Search for the cell housing the specified text and yield its (x, y) center coordinate. 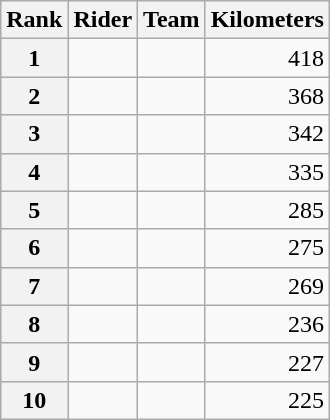
275 (267, 248)
Team (172, 20)
4 (34, 172)
236 (267, 324)
342 (267, 134)
368 (267, 96)
225 (267, 400)
227 (267, 362)
269 (267, 286)
Kilometers (267, 20)
2 (34, 96)
285 (267, 210)
7 (34, 286)
1 (34, 58)
9 (34, 362)
Rank (34, 20)
335 (267, 172)
418 (267, 58)
6 (34, 248)
5 (34, 210)
10 (34, 400)
Rider (103, 20)
3 (34, 134)
8 (34, 324)
